Capture the cell that displays the provided text and extract its (x, y) central coordinate. 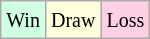
Win (24, 20)
Loss (126, 20)
Draw (72, 20)
